Determine the (x, y) coordinate at the center of the cell enclosing the given text.  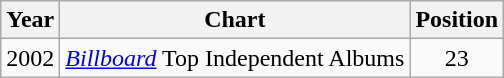
Position (457, 20)
2002 (30, 58)
Chart (235, 20)
Year (30, 20)
Billboard Top Independent Albums (235, 58)
23 (457, 58)
